Capture the cell that displays the provided text and extract its (X, Y) central coordinate. 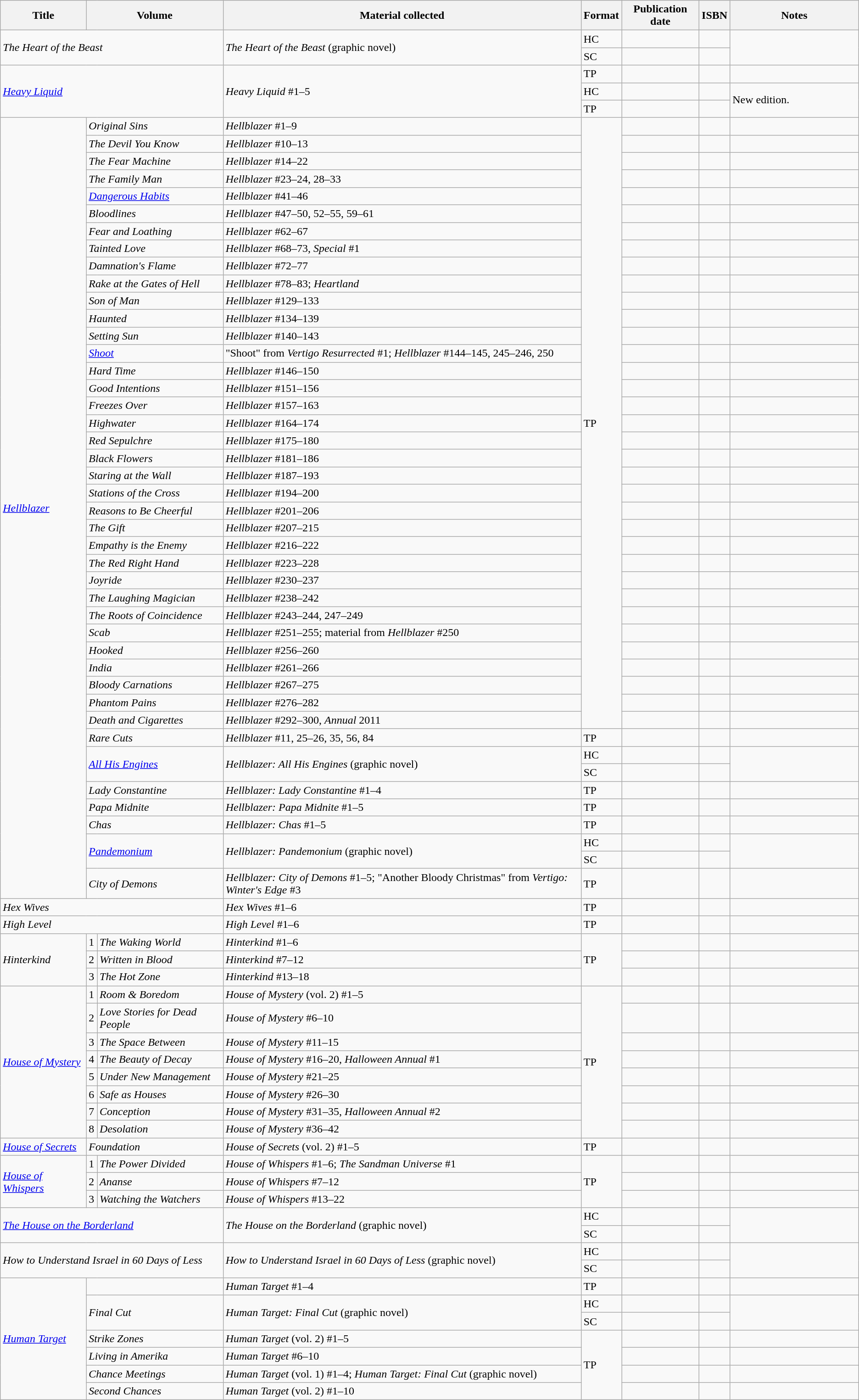
Strike Zones (155, 1339)
House of Whispers #7–12 (402, 1182)
Hellblazer #11, 25–26, 35, 56, 84 (402, 737)
Hellblazer #134–139 (402, 318)
The House on the Borderland (112, 1225)
Hooked (155, 650)
Human Target #6–10 (402, 1356)
Heavy Liquid (112, 91)
Hellblazer #187–193 (402, 475)
High Level (112, 925)
The Hot Zone (161, 977)
Hellblazer #72–77 (402, 266)
Hellblazer #194–200 (402, 493)
Hellblazer #267–275 (402, 685)
Hellblazer #238–242 (402, 598)
House of Secrets (43, 1147)
Staring at the Wall (155, 475)
Hellblazer #207–215 (402, 528)
Setting Sun (155, 336)
Hellblazer #47–50, 52–55, 59–61 (402, 213)
Hellblazer #175–180 (402, 441)
The Devil You Know (155, 144)
Reasons to Be Cheerful (155, 511)
Red Sepulchre (155, 441)
Bloodlines (155, 213)
Written in Blood (161, 959)
ISBN (715, 16)
City of Demons (155, 884)
Material collected (402, 16)
Hellblazer (43, 508)
Hellblazer: Pandemonium (graphic novel) (402, 851)
Tainted Love (155, 249)
Hellblazer #140–143 (402, 336)
Shoot (155, 353)
Good Intentions (155, 388)
Lady Constantine (155, 790)
Hellblazer #10–13 (402, 144)
5 (92, 1076)
Human Target (vol. 1) #1–4; Human Target: Final Cut (graphic novel) (402, 1373)
Heavy Liquid #1–5 (402, 91)
Hellblazer #23–24, 28–33 (402, 178)
Freezes Over (155, 406)
Chas (155, 825)
Human Target (43, 1339)
Hellblazer #146–150 (402, 371)
Fear and Loathing (155, 231)
House of Mystery #36–42 (402, 1129)
Title (43, 16)
Human Target: Final Cut (graphic novel) (402, 1312)
Hellblazer: Papa Midnite #1–5 (402, 808)
Papa Midnite (155, 808)
Final Cut (155, 1312)
Hellblazer #216–222 (402, 546)
Joyride (155, 580)
Hinterkind (43, 959)
Stations of the Cross (155, 493)
The Beauty of Decay (161, 1059)
Hellblazer #14–22 (402, 161)
Hellblazer: Lady Constantine #1–4 (402, 790)
The Red Right Hand (155, 563)
Hellblazer #164–174 (402, 423)
Hinterkind #1–6 (402, 942)
The Heart of the Beast (graphic novel) (402, 48)
Scab (155, 633)
Notes (795, 16)
7 (92, 1112)
House of Mystery (43, 1062)
"Shoot" from Vertigo Resurrected #1; Hellblazer #144–145, 245–246, 250 (402, 353)
The Family Man (155, 178)
House of Mystery #26–30 (402, 1094)
Hellblazer #256–260 (402, 650)
The Space Between (161, 1042)
The Fear Machine (155, 161)
The Power Divided (161, 1164)
Foundation (155, 1147)
House of Whispers #1–6; The Sandman Universe #1 (402, 1164)
House of Mystery (vol. 2) #1–5 (402, 994)
Phantom Pains (155, 703)
Hellblazer #230–237 (402, 580)
Hellblazer #181–186 (402, 458)
Son of Man (155, 301)
Hellblazer #276–282 (402, 703)
Rake at the Gates of Hell (155, 284)
Human Target #1–4 (402, 1286)
Publication date (661, 16)
Rare Cuts (155, 737)
Hellblazer #223–228 (402, 563)
Hellblazer #201–206 (402, 511)
Hinterkind #13–18 (402, 977)
Haunted (155, 318)
How to Understand Israel in 60 Days of Less (graphic novel) (402, 1260)
The Laughing Magician (155, 598)
Hellblazer #62–67 (402, 231)
Hellblazer #157–163 (402, 406)
Hellblazer #41–46 (402, 196)
Highwater (155, 423)
Original Sins (155, 126)
House of Mystery #6–10 (402, 1018)
Hellblazer #243–244, 247–249 (402, 615)
The Waking World (161, 942)
Safe as Houses (161, 1094)
Hex Wives (112, 907)
Empathy is the Enemy (155, 546)
Hellblazer: Chas #1–5 (402, 825)
Hard Time (155, 371)
House of Mystery #16–20, Halloween Annual #1 (402, 1059)
Hex Wives #1–6 (402, 907)
6 (92, 1094)
Ananse (161, 1182)
The House on the Borderland (graphic novel) (402, 1225)
Death and Cigarettes (155, 720)
Volume (155, 16)
How to Understand Israel in 60 Days of Less (112, 1260)
Dangerous Habits (155, 196)
Hellblazer: All His Engines (graphic novel) (402, 764)
Living in Amerika (155, 1356)
Love Stories for Dead People (161, 1018)
House of Mystery #31–35, Halloween Annual #2 (402, 1112)
Hellblazer: City of Demons #1–5; "Another Bloody Christmas" from Vertigo: Winter's Edge #3 (402, 884)
Black Flowers (155, 458)
Bloody Carnations (155, 685)
Chance Meetings (155, 1373)
Hellblazer #251–255; material from Hellblazer #250 (402, 633)
New edition. (795, 100)
Pandemonium (155, 851)
House of Whispers (43, 1182)
8 (92, 1129)
Room & Boredom (161, 994)
Human Target (vol. 2) #1–10 (402, 1391)
Hellblazer #129–133 (402, 301)
House of Mystery #21–25 (402, 1076)
4 (92, 1059)
High Level #1–6 (402, 925)
The Gift (155, 528)
The Roots of Coincidence (155, 615)
House of Mystery #11–15 (402, 1042)
Hellblazer #1–9 (402, 126)
Damnation's Flame (155, 266)
Second Chances (155, 1391)
All His Engines (155, 764)
Hellblazer #78–83; Heartland (402, 284)
Desolation (161, 1129)
Hellblazer #151–156 (402, 388)
Hellblazer #68–73, Special #1 (402, 249)
Hinterkind #7–12 (402, 959)
The Heart of the Beast (112, 48)
India (155, 668)
House of Whispers #13–22 (402, 1199)
Hellblazer #292–300, Annual 2011 (402, 720)
Format (601, 16)
Human Target (vol. 2) #1–5 (402, 1339)
Conception (161, 1112)
Hellblazer #261–266 (402, 668)
Under New Management (161, 1076)
House of Secrets (vol. 2) #1–5 (402, 1147)
Watching the Watchers (161, 1199)
